For the text-containing cell, return its midpoint in [X, Y] coordinate format. 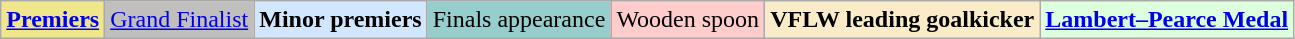
Wooden spoon [688, 20]
Finals appearance [519, 20]
Lambert–Pearce Medal [1167, 20]
Premiers [53, 20]
Minor premiers [340, 20]
VFLW leading goalkicker [902, 20]
Grand Finalist [180, 20]
